Identify which cell holds the provided text, then report its [X, Y] central coordinate. 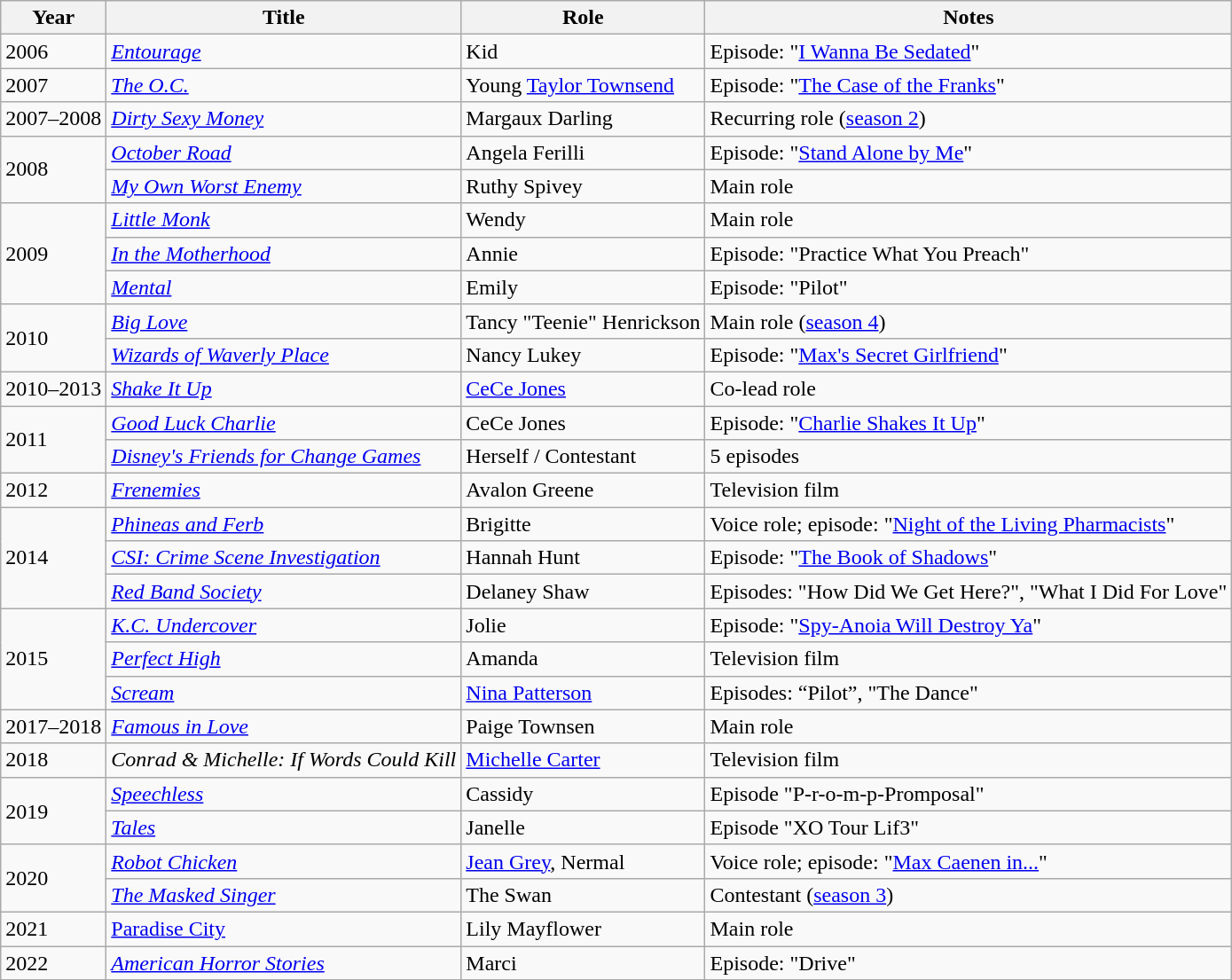
Episode: "Spy-Anoia Will Destroy Ya" [969, 625]
Dirty Sexy Money [284, 119]
Marci [584, 962]
Margaux Darling [584, 119]
Red Band Society [284, 592]
Ruthy Spivey [584, 186]
October Road [284, 153]
Phineas and Ferb [284, 524]
Title [284, 18]
Paradise City [284, 929]
Episode "XO Tour Lif3" [969, 827]
Episode: "I Wanna Be Sedated" [969, 51]
Nina Patterson [584, 693]
Tancy "Teenie" Henrickson [584, 321]
Episode: "Pilot" [969, 287]
Perfect High [284, 659]
The O.C. [284, 85]
Episodes: "How Did We Get Here?", "What I Did For Love" [969, 592]
The Masked Singer [284, 895]
American Horror Stories [284, 962]
Hannah Hunt [584, 558]
Role [584, 18]
Good Luck Charlie [284, 423]
Janelle [584, 827]
Brigitte [584, 524]
Episode: "Charlie Shakes It Up" [969, 423]
2007–2008 [53, 119]
Wendy [584, 220]
Frenemies [284, 490]
2009 [53, 254]
Speechless [284, 794]
Mental [284, 287]
Episode: "Max's Secret Girlfriend" [969, 355]
Paige Townsen [584, 726]
2008 [53, 169]
Recurring role (season 2) [969, 119]
Wizards of Waverly Place [284, 355]
Scream [284, 693]
Main role (season 4) [969, 321]
Young Taylor Townsend [584, 85]
2007 [53, 85]
Episode: "Practice What You Preach" [969, 254]
Little Monk [284, 220]
Contestant (season 3) [969, 895]
Episode: "Drive" [969, 962]
Voice role; episode: "Max Caenen in..." [969, 861]
K.C. Undercover [284, 625]
2017–2018 [53, 726]
2022 [53, 962]
Lily Mayflower [584, 929]
Big Love [284, 321]
Year [53, 18]
2012 [53, 490]
Cassidy [584, 794]
Nancy Lukey [584, 355]
Episode: "Stand Alone by Me" [969, 153]
Jolie [584, 625]
Avalon Greene [584, 490]
Voice role; episode: "Night of the Living Pharmacists" [969, 524]
Episode: "The Case of the Franks" [969, 85]
Annie [584, 254]
Episodes: “Pilot”, "The Dance" [969, 693]
Kid [584, 51]
CSI: Crime Scene Investigation [284, 558]
Conrad & Michelle: If Words Could Kill [284, 760]
Entourage [284, 51]
Angela Ferilli [584, 153]
2018 [53, 760]
Robot Chicken [284, 861]
Herself / Contestant [584, 457]
Notes [969, 18]
The Swan [584, 895]
2021 [53, 929]
Episode: "The Book of Shadows" [969, 558]
2006 [53, 51]
Amanda [584, 659]
Emily [584, 287]
In the Motherhood [284, 254]
Famous in Love [284, 726]
2019 [53, 811]
Disney's Friends for Change Games [284, 457]
Jean Grey, Nermal [584, 861]
2014 [53, 558]
2010 [53, 338]
5 episodes [969, 457]
My Own Worst Enemy [284, 186]
2020 [53, 878]
2010–2013 [53, 388]
2015 [53, 659]
Co-lead role [969, 388]
Michelle Carter [584, 760]
Delaney Shaw [584, 592]
2011 [53, 440]
Episode "P-r-o-m-p-Promposal" [969, 794]
Shake It Up [284, 388]
Tales [284, 827]
